Identify which cell holds the provided text, then report its [x, y] central coordinate. 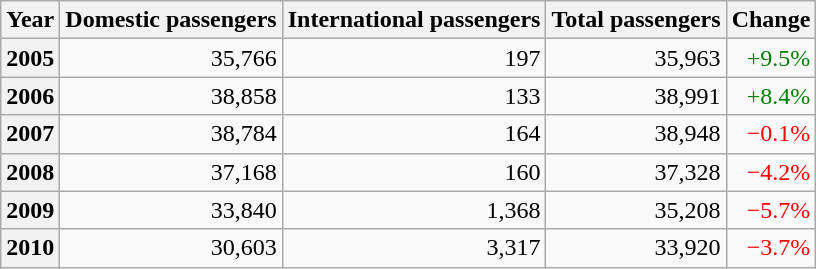
3,317 [414, 248]
35,963 [636, 58]
2005 [30, 58]
2006 [30, 96]
Domestic passengers [171, 20]
37,328 [636, 172]
164 [414, 134]
38,784 [171, 134]
Total passengers [636, 20]
2009 [30, 210]
Change [771, 20]
2008 [30, 172]
35,766 [171, 58]
35,208 [636, 210]
2010 [30, 248]
1,368 [414, 210]
160 [414, 172]
−5.7% [771, 210]
38,991 [636, 96]
37,168 [171, 172]
+8.4% [771, 96]
+9.5% [771, 58]
−0.1% [771, 134]
−4.2% [771, 172]
133 [414, 96]
Year [30, 20]
33,920 [636, 248]
2007 [30, 134]
38,948 [636, 134]
197 [414, 58]
33,840 [171, 210]
30,603 [171, 248]
−3.7% [771, 248]
38,858 [171, 96]
International passengers [414, 20]
